For the text-containing cell, return its midpoint in (x, y) coordinate format. 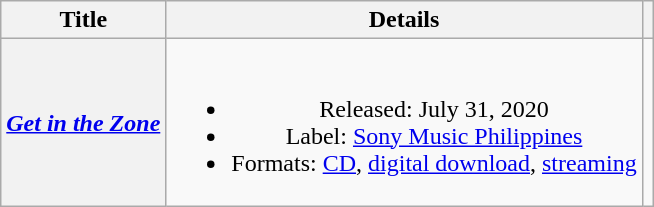
Get in the Zone (84, 122)
Released: July 31, 2020Label: Sony Music PhilippinesFormats: CD, digital download, streaming (404, 122)
Details (404, 20)
Title (84, 20)
